Provide the [X, Y] coordinate of the cell's center where the given text is located.  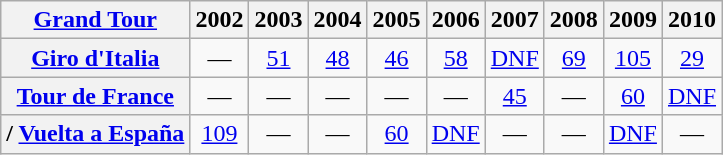
2004 [338, 20]
51 [278, 58]
58 [456, 58]
2009 [632, 20]
2008 [574, 20]
105 [632, 58]
29 [692, 58]
Grand Tour [96, 20]
69 [574, 58]
45 [514, 96]
2010 [692, 20]
2006 [456, 20]
Tour de France [96, 96]
2005 [396, 20]
Giro d'Italia [96, 58]
46 [396, 58]
109 [220, 134]
/ Vuelta a España [96, 134]
2003 [278, 20]
48 [338, 58]
2002 [220, 20]
2007 [514, 20]
